Locate the cell with the specified text and output its [x, y] center coordinate. 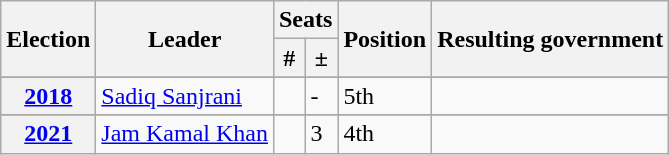
Jam Kamal Khan [185, 134]
# [288, 58]
Seats [305, 20]
Sadiq Sanjrani [185, 96]
Resulting government [550, 39]
Election [48, 39]
4th [385, 134]
Position [385, 39]
2018 [48, 96]
± [322, 58]
Leader [185, 39]
- [322, 96]
5th [385, 96]
3 [322, 134]
2021 [48, 134]
